Pinpoint the cell where the given text exists, returning its (X, Y) midpoint coordinate. 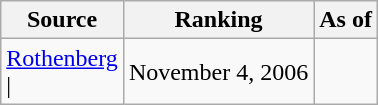
Rothenberg| (62, 72)
November 4, 2006 (218, 72)
Ranking (218, 20)
Source (62, 20)
As of (346, 20)
